Detect which cell encompasses the target text, then output its (X, Y) center coordinate. 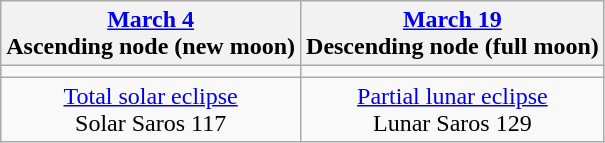
March 4Ascending node (new moon) (151, 34)
Partial lunar eclipseLunar Saros 129 (453, 110)
Total solar eclipseSolar Saros 117 (151, 110)
March 19Descending node (full moon) (453, 34)
